Provide the [x, y] coordinate of the cell's center where the given text is located.  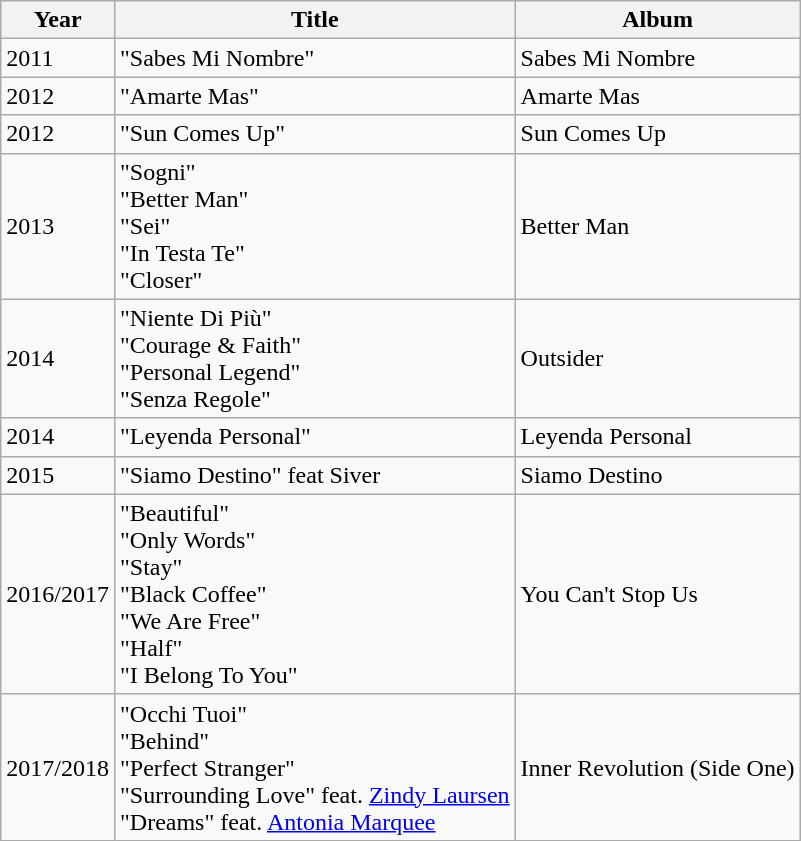
Amarte Mas [658, 96]
"Sogni""Better Man""Sei""In Testa Te""Closer" [314, 226]
"Amarte Mas" [314, 96]
You Can't Stop Us [658, 594]
Album [658, 20]
Sun Comes Up [658, 134]
Inner Revolution (Side One) [658, 767]
Outsider [658, 358]
2015 [58, 475]
"Occhi Tuoi""Behind""Perfect Stranger""Surrounding Love" feat. Zindy Laursen"Dreams" feat. Antonia Marquee [314, 767]
Title [314, 20]
"Siamo Destino" feat Siver [314, 475]
2017/2018 [58, 767]
2013 [58, 226]
Better Man [658, 226]
Sabes Mi Nombre [658, 58]
"Leyenda Personal" [314, 437]
"Beautiful""Only Words""Stay""Black Coffee""We Are Free""Half""I Belong To You" [314, 594]
2011 [58, 58]
"Sabes Mi Nombre" [314, 58]
2016/2017 [58, 594]
Leyenda Personal [658, 437]
"Sun Comes Up" [314, 134]
"Niente Di Più""Courage & Faith""Personal Legend""Senza Regole" [314, 358]
Year [58, 20]
Siamo Destino [658, 475]
